Search for the cell housing the specified text and yield its [X, Y] center coordinate. 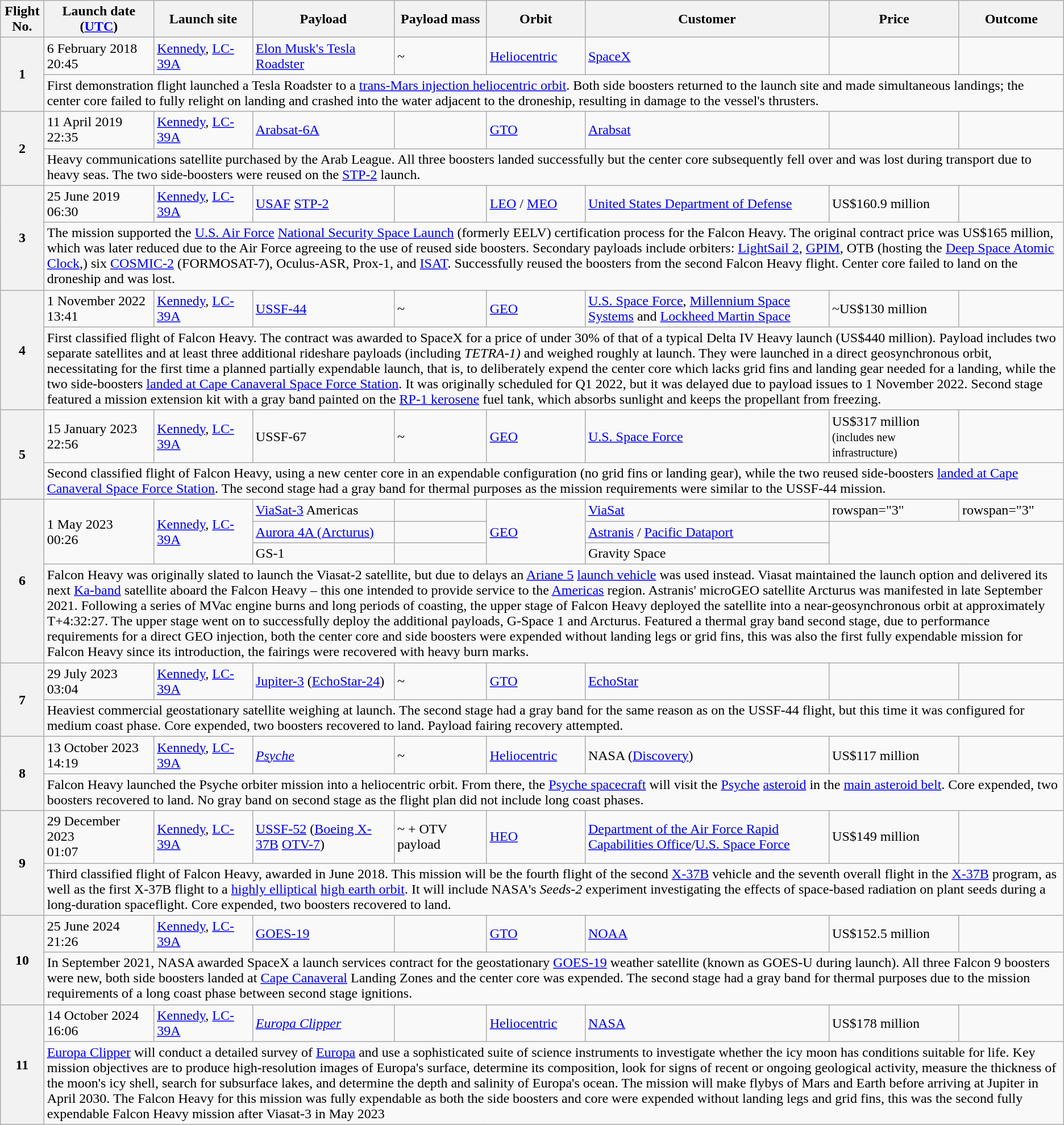
Aurora 4A (Arcturus) [323, 532]
US$117 million [895, 755]
11 [22, 1064]
Flight No. [22, 19]
Europa Clipper [323, 1023]
6 [22, 581]
US$149 million [895, 837]
US$152.5 million [895, 933]
LEO / MEO [535, 204]
9 [22, 863]
SpaceX [707, 56]
Payload [323, 19]
US$178 million [895, 1023]
8 [22, 774]
USSF-44 [323, 308]
Payload mass [440, 19]
ViaSat-3 Americas [323, 510]
Orbit [535, 19]
NASA (Discovery) [707, 755]
~ + OTV payload [440, 837]
Arabsat-6A [323, 130]
Psyche [323, 755]
ViaSat [707, 510]
25 June 202421:26 [99, 933]
Launch site [203, 19]
29 December 202301:07 [99, 837]
HEO [535, 837]
10 [22, 960]
15 January 202322:56 [99, 436]
US$160.9 million [895, 204]
GS-1 [323, 554]
25 June 201906:30 [99, 204]
Arabsat [707, 130]
Astranis / Pacific Dataport [707, 532]
6 February 201820:45 [99, 56]
Launch date (UTC) [99, 19]
Jupiter-3 (EchoStar-24) [323, 681]
USAF STP-2 [323, 204]
1 May 202300:26 [99, 532]
Customer [707, 19]
United States Department of Defense [707, 204]
Gravity Space [707, 554]
U.S. Space Force [707, 436]
U.S. Space Force, Millennium Space Systems and Lockheed Martin Space [707, 308]
USSF-67 [323, 436]
USSF-52 (Boeing X-37B OTV-7) [323, 837]
4 [22, 350]
29 July 202303:04 [99, 681]
GOES-19 [323, 933]
2 [22, 148]
14 October 202416:06 [99, 1023]
NOAA [707, 933]
NASA [707, 1023]
US$317 million(includes new infrastructure) [895, 436]
EchoStar [707, 681]
3 [22, 238]
7 [22, 700]
Elon Musk's Tesla Roadster [323, 56]
Outcome [1011, 19]
1 November 202213:41 [99, 308]
1 [22, 74]
Department of the Air Force Rapid Capabilities Office/U.S. Space Force [707, 837]
5 [22, 455]
Price [895, 19]
11 April 201922:35 [99, 130]
13 October 202314:19 [99, 755]
~US$130 million [895, 308]
